Provide the (X, Y) coordinate of the cell's center where the given text is located.  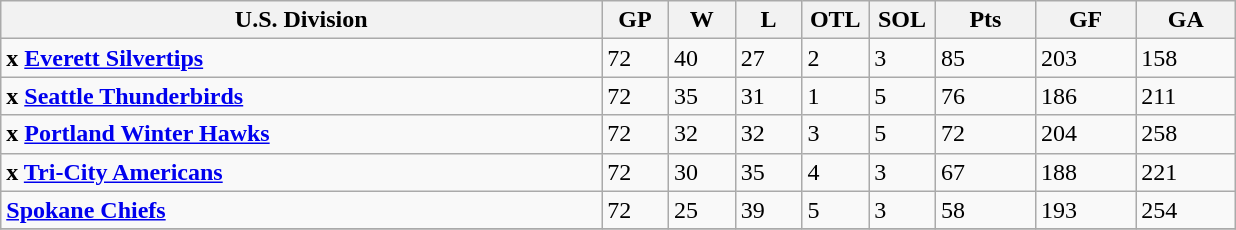
x Tri-City Americans (302, 172)
31 (768, 96)
203 (1086, 58)
211 (1186, 96)
OTL (836, 20)
76 (985, 96)
1 (836, 96)
4 (836, 172)
GP (636, 20)
204 (1086, 134)
W (702, 20)
Pts (985, 20)
L (768, 20)
30 (702, 172)
U.S. Division (302, 20)
x Seattle Thunderbirds (302, 96)
GA (1186, 20)
193 (1086, 210)
188 (1086, 172)
2 (836, 58)
Spokane Chiefs (302, 210)
27 (768, 58)
40 (702, 58)
39 (768, 210)
158 (1186, 58)
25 (702, 210)
258 (1186, 134)
67 (985, 172)
GF (1086, 20)
85 (985, 58)
186 (1086, 96)
SOL (902, 20)
x Portland Winter Hawks (302, 134)
x Everett Silvertips (302, 58)
221 (1186, 172)
254 (1186, 210)
58 (985, 210)
